For the text-containing cell, return its midpoint in [X, Y] coordinate format. 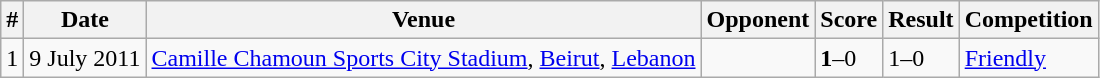
Venue [424, 20]
Friendly [1028, 58]
Date [85, 20]
9 July 2011 [85, 58]
1 [12, 58]
Score [849, 20]
# [12, 20]
Result [921, 20]
Camille Chamoun Sports City Stadium, Beirut, Lebanon [424, 58]
Competition [1028, 20]
Opponent [758, 20]
